Determine the [x, y] coordinate at the center of the cell enclosing the given text.  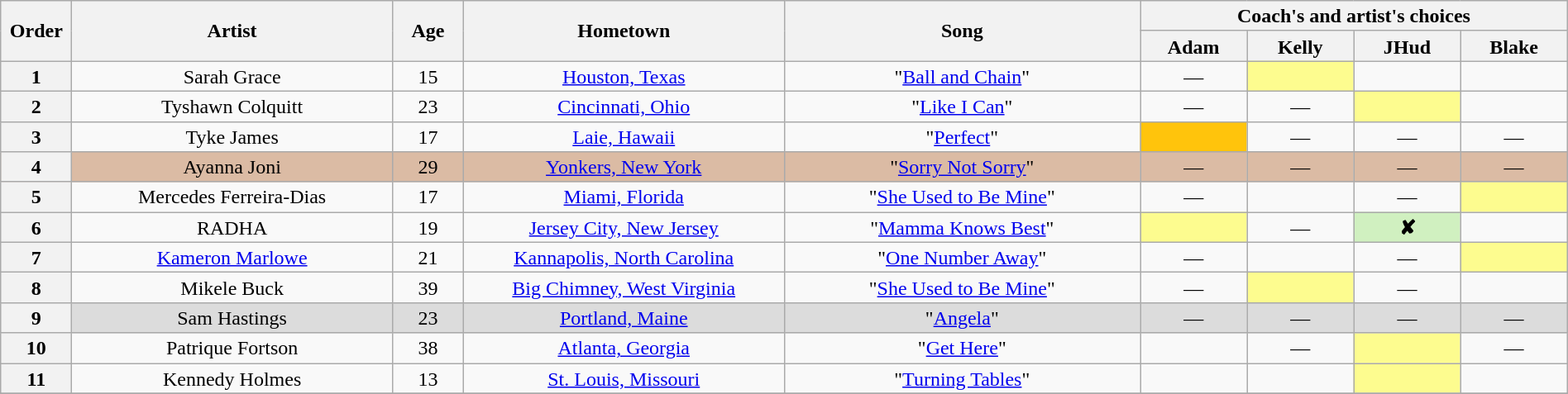
2 [36, 106]
9 [36, 317]
1 [36, 76]
Hometown [624, 31]
Yonkers, New York [624, 167]
RADHA [232, 228]
7 [36, 258]
Tyke James [232, 137]
29 [428, 167]
"Get Here" [963, 349]
39 [428, 287]
Coach's and artist's choices [1355, 17]
Sarah Grace [232, 76]
38 [428, 349]
"Ball and Chain" [963, 76]
✘ [1408, 228]
3 [36, 137]
Mikele Buck [232, 287]
19 [428, 228]
11 [36, 378]
Laie, Hawaii [624, 137]
21 [428, 258]
Houston, Texas [624, 76]
4 [36, 167]
"Like I Can" [963, 106]
Order [36, 31]
Cincinnati, Ohio [624, 106]
Atlanta, Georgia [624, 349]
Miami, Florida [624, 197]
Kennedy Holmes [232, 378]
Tyshawn Colquitt [232, 106]
6 [36, 228]
Song [963, 31]
"Angela" [963, 317]
St. Louis, Missouri [624, 378]
Kannapolis, North Carolina [624, 258]
JHud [1408, 46]
Patrique Fortson [232, 349]
Kameron Marlowe [232, 258]
"One Number Away" [963, 258]
Big Chimney, West Virginia [624, 287]
Mercedes Ferreira-Dias [232, 197]
"Sorry Not Sorry" [963, 167]
13 [428, 378]
Artist [232, 31]
"Perfect" [963, 137]
"Mamma Knows Best" [963, 228]
"Turning Tables" [963, 378]
Jersey City, New Jersey [624, 228]
Portland, Maine [624, 317]
5 [36, 197]
Ayanna Joni [232, 167]
Age [428, 31]
8 [36, 287]
Blake [1513, 46]
Adam [1194, 46]
15 [428, 76]
10 [36, 349]
Sam Hastings [232, 317]
Kelly [1300, 46]
